Pinpoint the cell where the given text exists, returning its [x, y] midpoint coordinate. 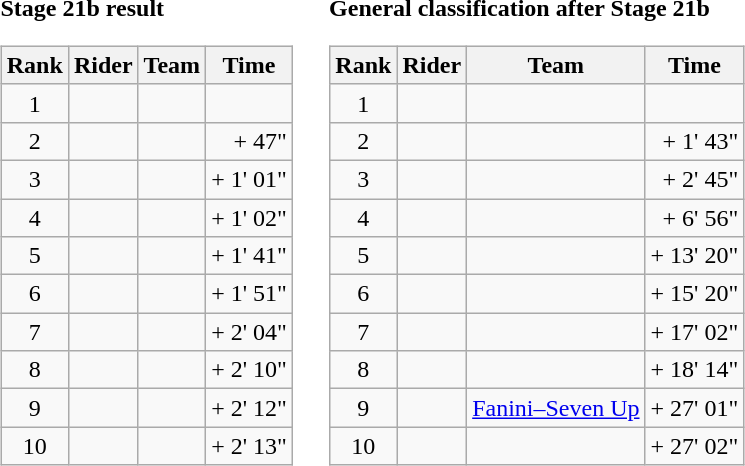
+ 2' 12" [250, 408]
Fanini–Seven Up [556, 408]
+ 13' 20" [694, 256]
+ 15' 20" [694, 294]
+ 27' 02" [694, 446]
+ 2' 45" [694, 179]
+ 1' 43" [694, 141]
+ 1' 41" [250, 256]
+ 2' 04" [250, 332]
+ 1' 02" [250, 217]
+ 1' 51" [250, 294]
+ 6' 56" [694, 217]
+ 2' 13" [250, 446]
+ 2' 10" [250, 370]
+ 17' 02" [694, 332]
+ 18' 14" [694, 370]
+ 47" [250, 141]
+ 1' 01" [250, 179]
+ 27' 01" [694, 408]
